Find where the given text appears and provide that cell's center as [x, y] coordinate. 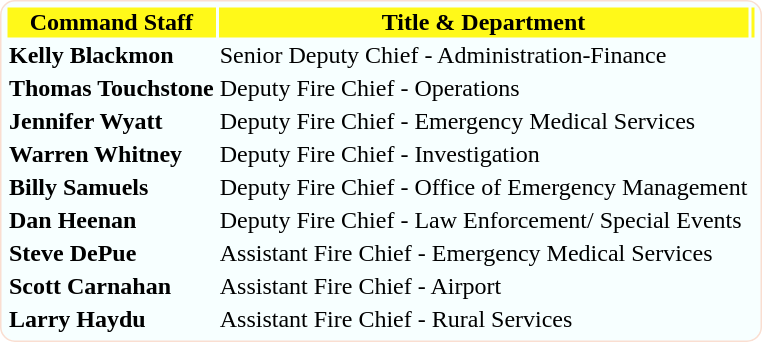
Deputy Fire Chief - Office of Emergency Management [484, 187]
Scott Carnahan [112, 287]
Senior Deputy Chief - Administration-Finance [484, 55]
Assistant Fire Chief - Emergency Medical Services [484, 253]
Deputy Fire Chief - Operations [484, 89]
Command Staff [112, 23]
Kelly Blackmon [112, 55]
Thomas Touchstone [112, 89]
Dan Heenan [112, 221]
Deputy Fire Chief - Emergency Medical Services [484, 121]
Larry Haydu [112, 319]
Jennifer Wyatt [112, 121]
Billy Samuels [112, 187]
Warren Whitney [112, 155]
Assistant Fire Chief - Rural Services [484, 319]
Steve DePue [112, 253]
Title & Department [484, 23]
Deputy Fire Chief - Investigation [484, 155]
Assistant Fire Chief - Airport [484, 287]
Deputy Fire Chief - Law Enforcement/ Special Events [484, 221]
